Extract the (x, y) coordinate from the center of the cell holding the provided text.  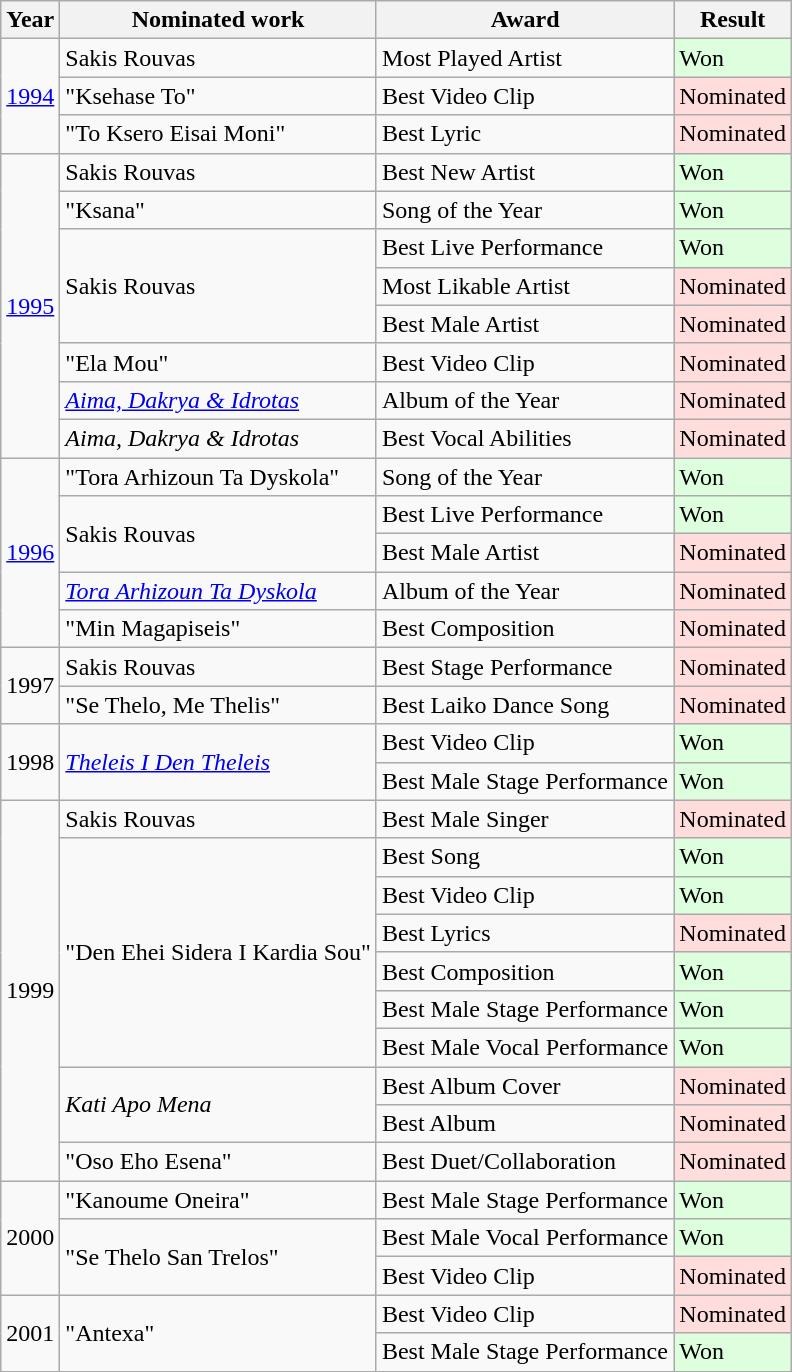
"Ela Mou" (218, 362)
"Ksehase To" (218, 96)
1999 (30, 990)
Theleis I Den Theleis (218, 762)
1996 (30, 553)
"Tora Arhizoun Ta Dyskola" (218, 477)
"Se Thelo, Me Thelis" (218, 705)
Best Album Cover (524, 1085)
Best Duet/Collaboration (524, 1162)
1994 (30, 96)
Most Played Artist (524, 58)
"Oso Eho Esena" (218, 1162)
Best Lyric (524, 134)
Tora Arhizoun Ta Dyskola (218, 591)
Best Male Singer (524, 819)
"Den Ehei Sidera I Kardia Sou" (218, 952)
"Kanoume Oneira" (218, 1200)
"Antexa" (218, 1333)
"Ksana" (218, 210)
Best Stage Performance (524, 667)
Nominated work (218, 20)
"Min Magapiseis" (218, 629)
"To Ksero Eisai Moni" (218, 134)
2001 (30, 1333)
"Se Thelo San Trelos" (218, 1257)
Most Likable Artist (524, 286)
1995 (30, 305)
Best Album (524, 1124)
Best New Artist (524, 172)
Best Vocal Abilities (524, 438)
Result (733, 20)
Year (30, 20)
2000 (30, 1238)
Best Laiko Dance Song (524, 705)
Best Song (524, 857)
1998 (30, 762)
1997 (30, 686)
Award (524, 20)
Best Lyrics (524, 933)
Kati Apo Mena (218, 1104)
